Extract the (X, Y) coordinate from the center of the cell holding the provided text.  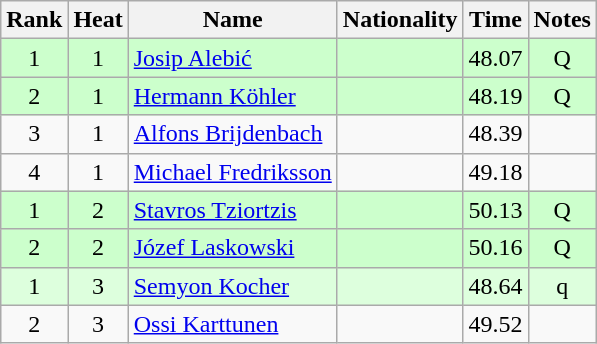
Semyon Kocher (232, 286)
48.07 (496, 58)
Nationality (400, 20)
Ossi Karttunen (232, 324)
Josip Alebić (232, 58)
50.16 (496, 248)
Józef Laskowski (232, 248)
Time (496, 20)
50.13 (496, 210)
Heat (98, 20)
48.64 (496, 286)
Hermann Köhler (232, 96)
q (562, 286)
48.19 (496, 96)
48.39 (496, 134)
Rank (34, 20)
Name (232, 20)
Michael Fredriksson (232, 172)
Alfons Brijdenbach (232, 134)
49.18 (496, 172)
49.52 (496, 324)
4 (34, 172)
Stavros Tziortzis (232, 210)
Notes (562, 20)
